Scan for the cell matching the given text and deliver its (X, Y) coordinate at center. 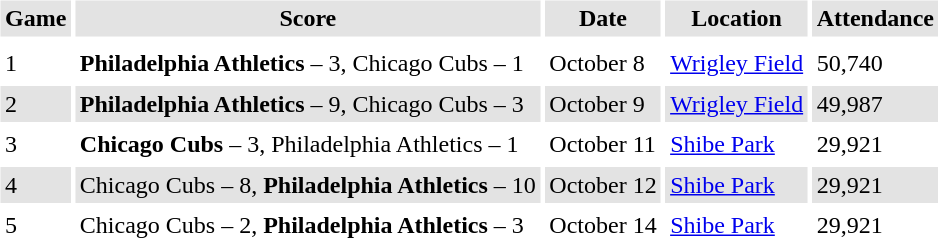
1 (35, 64)
Chicago Cubs – 8, Philadelphia Athletics – 10 (308, 185)
4 (35, 185)
Philadelphia Athletics – 9, Chicago Cubs – 3 (308, 104)
Attendance (875, 18)
Chicago Cubs – 3, Philadelphia Athletics – 1 (308, 144)
Score (308, 18)
October 12 (603, 185)
Game (35, 18)
49,987 (875, 104)
2 (35, 104)
October 8 (603, 64)
October 11 (603, 144)
3 (35, 144)
Date (603, 18)
Philadelphia Athletics – 3, Chicago Cubs – 1 (308, 64)
Location (737, 18)
October 9 (603, 104)
50,740 (875, 64)
